Return (x, y) of the center of cell containing provided text 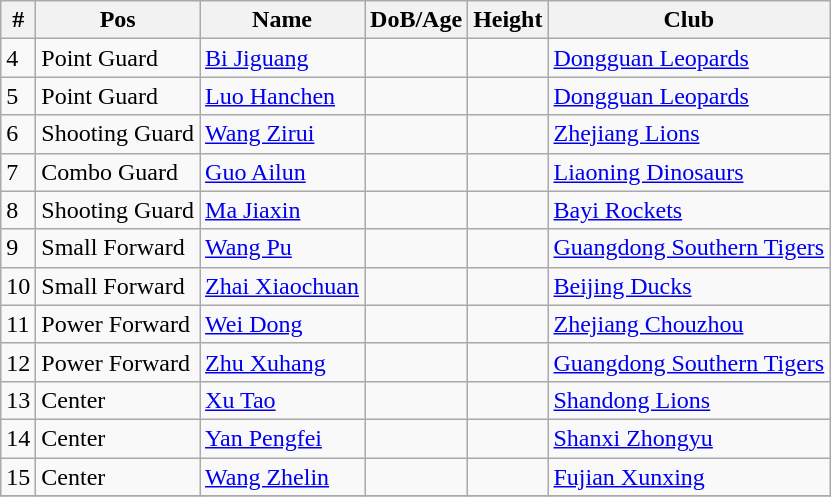
Guo Ailun (282, 172)
Xu Tao (282, 400)
Shandong Lions (689, 400)
10 (18, 286)
Bayi Rockets (689, 210)
Wang Zhelin (282, 477)
# (18, 20)
15 (18, 477)
Name (282, 20)
Liaoning Dinosaurs (689, 172)
Wang Zirui (282, 134)
Wei Dong (282, 324)
7 (18, 172)
Luo Hanchen (282, 96)
Combo Guard (118, 172)
Fujian Xunxing (689, 477)
4 (18, 58)
Zhu Xuhang (282, 362)
Club (689, 20)
Ma Jiaxin (282, 210)
Shanxi Zhongyu (689, 438)
Bi Jiguang (282, 58)
12 (18, 362)
Wang Pu (282, 248)
8 (18, 210)
DoB/Age (416, 20)
11 (18, 324)
Pos (118, 20)
5 (18, 96)
Zhejiang Lions (689, 134)
6 (18, 134)
13 (18, 400)
14 (18, 438)
Beijing Ducks (689, 286)
Zhejiang Chouzhou (689, 324)
9 (18, 248)
Yan Pengfei (282, 438)
Height (508, 20)
Zhai Xiaochuan (282, 286)
